Extract the [X, Y] coordinate from the center of the cell holding the provided text.  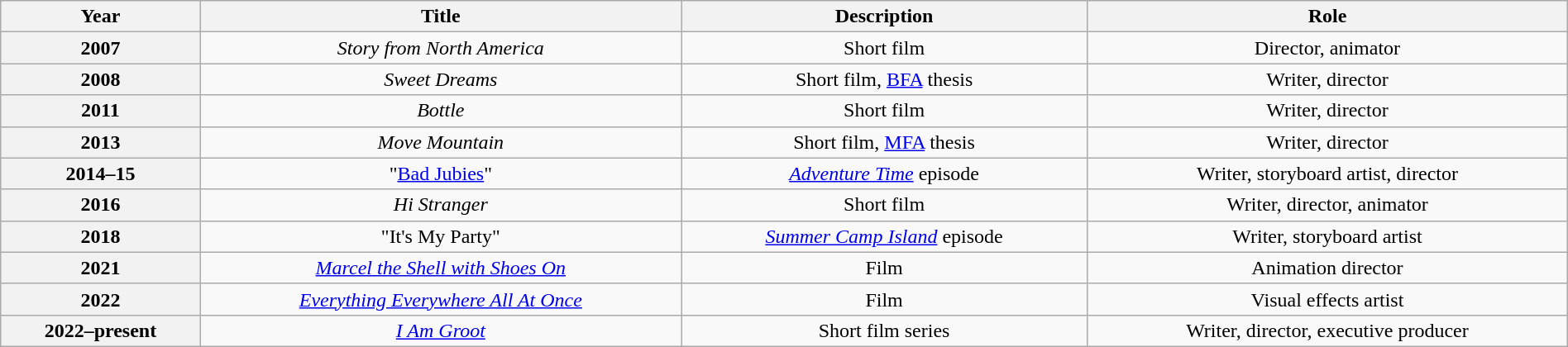
Writer, director, animator [1328, 205]
Writer, director, executive producer [1328, 330]
Writer, storyboard artist, director [1328, 173]
Short film, MFA thesis [885, 142]
2022–present [101, 330]
2014–15 [101, 173]
2011 [101, 111]
Short film series [885, 330]
2022 [101, 299]
2007 [101, 48]
"Bad Jubies" [440, 173]
Story from North America [440, 48]
Hi Stranger [440, 205]
Move Mountain [440, 142]
Description [885, 17]
Adventure Time episode [885, 173]
Marcel the Shell with Shoes On [440, 268]
Role [1328, 17]
Animation director [1328, 268]
Writer, storyboard artist [1328, 236]
2013 [101, 142]
Everything Everywhere All At Once [440, 299]
2016 [101, 205]
Summer Camp Island episode [885, 236]
Visual effects artist [1328, 299]
2008 [101, 79]
I Am Groot [440, 330]
2018 [101, 236]
Year [101, 17]
Sweet Dreams [440, 79]
Title [440, 17]
2021 [101, 268]
Short film, BFA thesis [885, 79]
"It's My Party" [440, 236]
Director, animator [1328, 48]
Bottle [440, 111]
